Locate the cell with the specified text and output its (x, y) center coordinate. 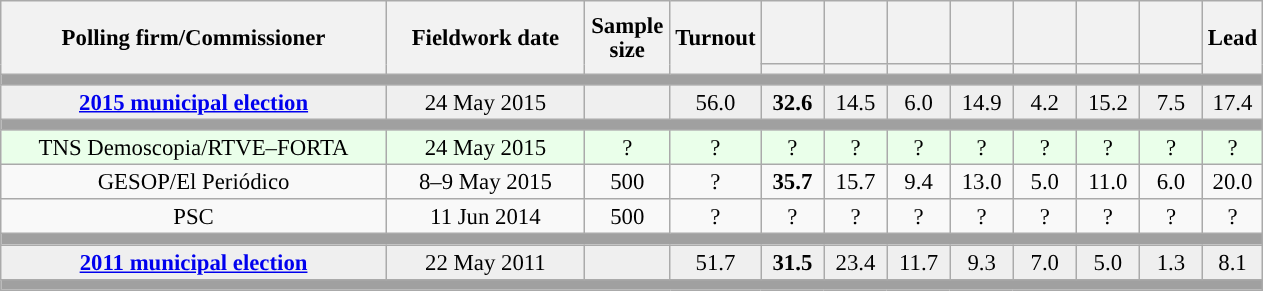
22 May 2011 (485, 262)
8.1 (1232, 262)
1.3 (1170, 262)
11.7 (918, 262)
9.3 (982, 262)
GESOP/El Periódico (194, 182)
7.5 (1170, 102)
11.0 (1108, 182)
56.0 (716, 102)
13.0 (982, 182)
23.4 (856, 262)
Polling firm/Commissioner (194, 38)
15.2 (1108, 102)
PSC (194, 218)
17.4 (1232, 102)
35.7 (792, 182)
51.7 (716, 262)
11 Jun 2014 (485, 218)
8–9 May 2015 (485, 182)
14.5 (856, 102)
4.2 (1044, 102)
TNS Demoscopia/RTVE–FORTA (194, 148)
14.9 (982, 102)
2015 municipal election (194, 102)
9.4 (918, 182)
Fieldwork date (485, 38)
20.0 (1232, 182)
7.0 (1044, 262)
15.7 (856, 182)
32.6 (792, 102)
2011 municipal election (194, 262)
Sample size (627, 38)
Lead (1232, 38)
31.5 (792, 262)
Turnout (716, 38)
